Return [x, y] of the center of cell containing provided text 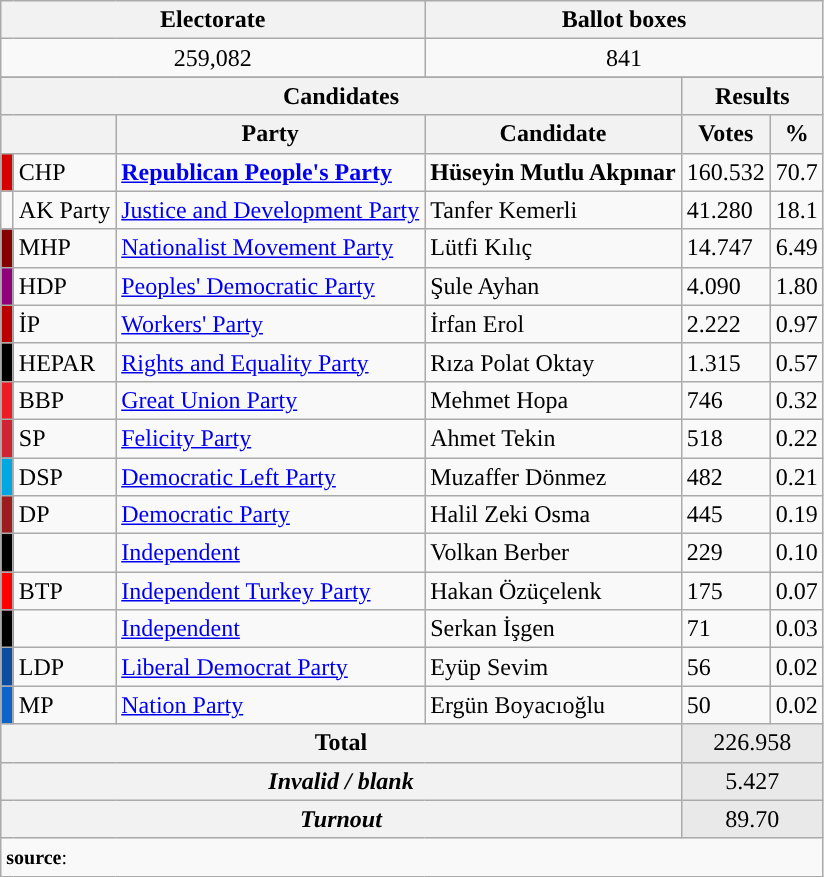
Results [752, 96]
BBP [64, 400]
Workers' Party [270, 324]
1.315 [726, 362]
Electorate [213, 20]
Eyüp Sevim [553, 667]
Justice and Development Party [270, 210]
Party [270, 134]
841 [624, 58]
0.97 [796, 324]
Muzaffer Dönmez [553, 477]
482 [726, 477]
Şule Ayhan [553, 286]
AK Party [64, 210]
160.532 [726, 172]
Republican People's Party [270, 172]
Hakan Özüçelenk [553, 591]
Great Union Party [270, 400]
İP [64, 324]
DP [64, 515]
CHP [64, 172]
18.1 [796, 210]
Rights and Equality Party [270, 362]
71 [726, 629]
Ahmet Tekin [553, 438]
Invalid / blank [341, 781]
Nation Party [270, 705]
MP [64, 705]
Candidates [341, 96]
HEPAR [64, 362]
MHP [64, 248]
Votes [726, 134]
LDP [64, 667]
Peoples' Democratic Party [270, 286]
Candidate [553, 134]
SP [64, 438]
226.958 [752, 743]
518 [726, 438]
HDP [64, 286]
2.222 [726, 324]
0.21 [796, 477]
Rıza Polat Oktay [553, 362]
Serkan İşgen [553, 629]
Lütfi Kılıç [553, 248]
İrfan Erol [553, 324]
70.7 [796, 172]
50 [726, 705]
Turnout [341, 819]
229 [726, 553]
746 [726, 400]
41.280 [726, 210]
0.32 [796, 400]
259,082 [213, 58]
14.747 [726, 248]
Volkan Berber [553, 553]
56 [726, 667]
source: [412, 857]
175 [726, 591]
Mehmet Hopa [553, 400]
0.22 [796, 438]
0.07 [796, 591]
6.49 [796, 248]
445 [726, 515]
DSP [64, 477]
Ballot boxes [624, 20]
Hüseyin Mutlu Akpınar [553, 172]
% [796, 134]
89.70 [752, 819]
Liberal Democrat Party [270, 667]
Independent Turkey Party [270, 591]
Felicity Party [270, 438]
Total [341, 743]
4.090 [726, 286]
0.03 [796, 629]
1.80 [796, 286]
BTP [64, 591]
5.427 [752, 781]
Halil Zeki Osma [553, 515]
Ergün Boyacıoğlu [553, 705]
Democratic Party [270, 515]
0.19 [796, 515]
Democratic Left Party [270, 477]
0.57 [796, 362]
0.10 [796, 553]
Tanfer Kemerli [553, 210]
Nationalist Movement Party [270, 248]
